Return (x, y) of the center of cell containing provided text 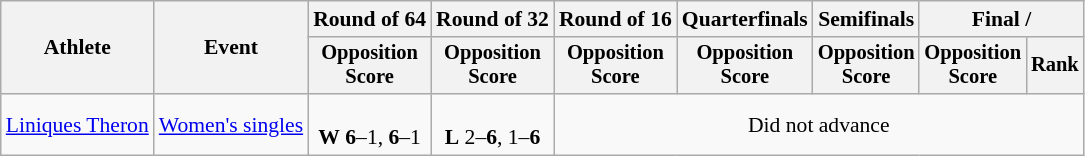
Semifinals (866, 19)
Round of 64 (370, 19)
Event (231, 48)
Athlete (78, 48)
Quarterfinals (745, 19)
Final / (1001, 19)
Did not advance (819, 124)
W 6–1, 6–1 (370, 124)
Round of 32 (492, 19)
Women's singles (231, 124)
Liniques Theron (78, 124)
L 2–6, 1–6 (492, 124)
Round of 16 (616, 19)
Rank (1055, 66)
